For the text-containing cell, return its midpoint in (X, Y) coordinate format. 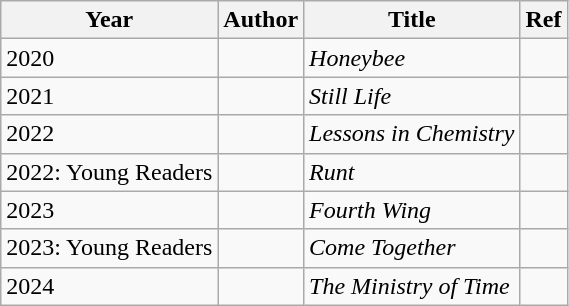
Year (110, 20)
Author (261, 20)
2023 (110, 210)
Title (412, 20)
2024 (110, 286)
Fourth Wing (412, 210)
2020 (110, 58)
2022 (110, 134)
Runt (412, 172)
Honeybee (412, 58)
Still Life (412, 96)
Ref (544, 20)
Lessons in Chemistry (412, 134)
2022: Young Readers (110, 172)
Come Together (412, 248)
The Ministry of Time (412, 286)
2023: Young Readers (110, 248)
2021 (110, 96)
